Detect which cell encompasses the target text, then output its (X, Y) center coordinate. 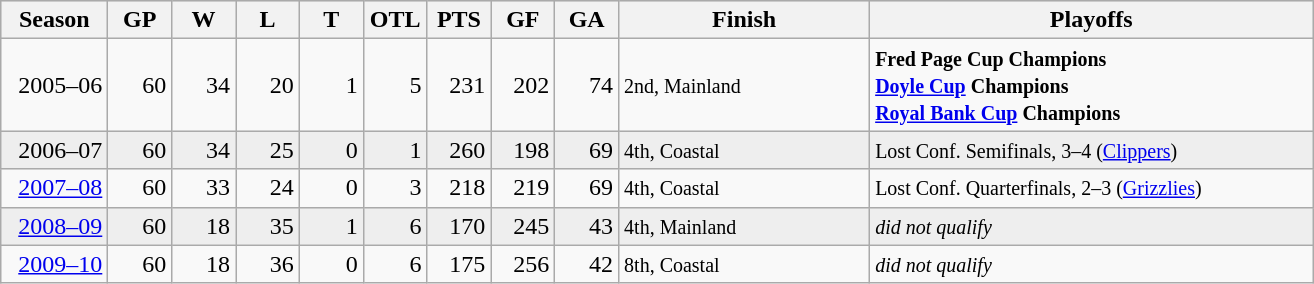
256 (523, 264)
Lost Conf. Semifinals, 3–4 (Clippers) (1092, 150)
5 (395, 85)
PTS (459, 20)
245 (523, 226)
24 (268, 188)
2007–08 (54, 188)
218 (459, 188)
GF (523, 20)
L (268, 20)
Lost Conf. Quarterfinals, 2–3 (Grizzlies) (1092, 188)
36 (268, 264)
OTL (395, 20)
GP (140, 20)
198 (523, 150)
Finish (744, 20)
2nd, Mainland (744, 85)
219 (523, 188)
Season (54, 20)
33 (204, 188)
175 (459, 264)
20 (268, 85)
170 (459, 226)
4th, Mainland (744, 226)
43 (587, 226)
74 (587, 85)
3 (395, 188)
Playoffs (1092, 20)
2008–09 (54, 226)
8th, Coastal (744, 264)
231 (459, 85)
202 (523, 85)
25 (268, 150)
35 (268, 226)
W (204, 20)
42 (587, 264)
260 (459, 150)
2005–06 (54, 85)
2006–07 (54, 150)
GA (587, 20)
T (331, 20)
Fred Page Cup ChampionsDoyle Cup Champions Royal Bank Cup Champions (1092, 85)
2009–10 (54, 264)
